For the text-containing cell, return its midpoint in [x, y] coordinate format. 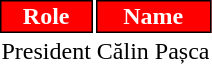
Name [153, 16]
Role [46, 16]
